Determine the (x, y) coordinate at the center of the cell enclosing the given text.  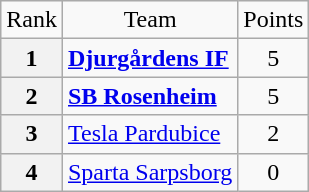
Sparta Sarpsborg (150, 172)
Points (274, 20)
4 (32, 172)
Rank (32, 20)
Tesla Pardubice (150, 134)
3 (32, 134)
1 (32, 58)
Team (150, 20)
0 (274, 172)
Djurgårdens IF (150, 58)
SB Rosenheim (150, 96)
